Provide the [x, y] coordinate of the cell's center where the given text is located.  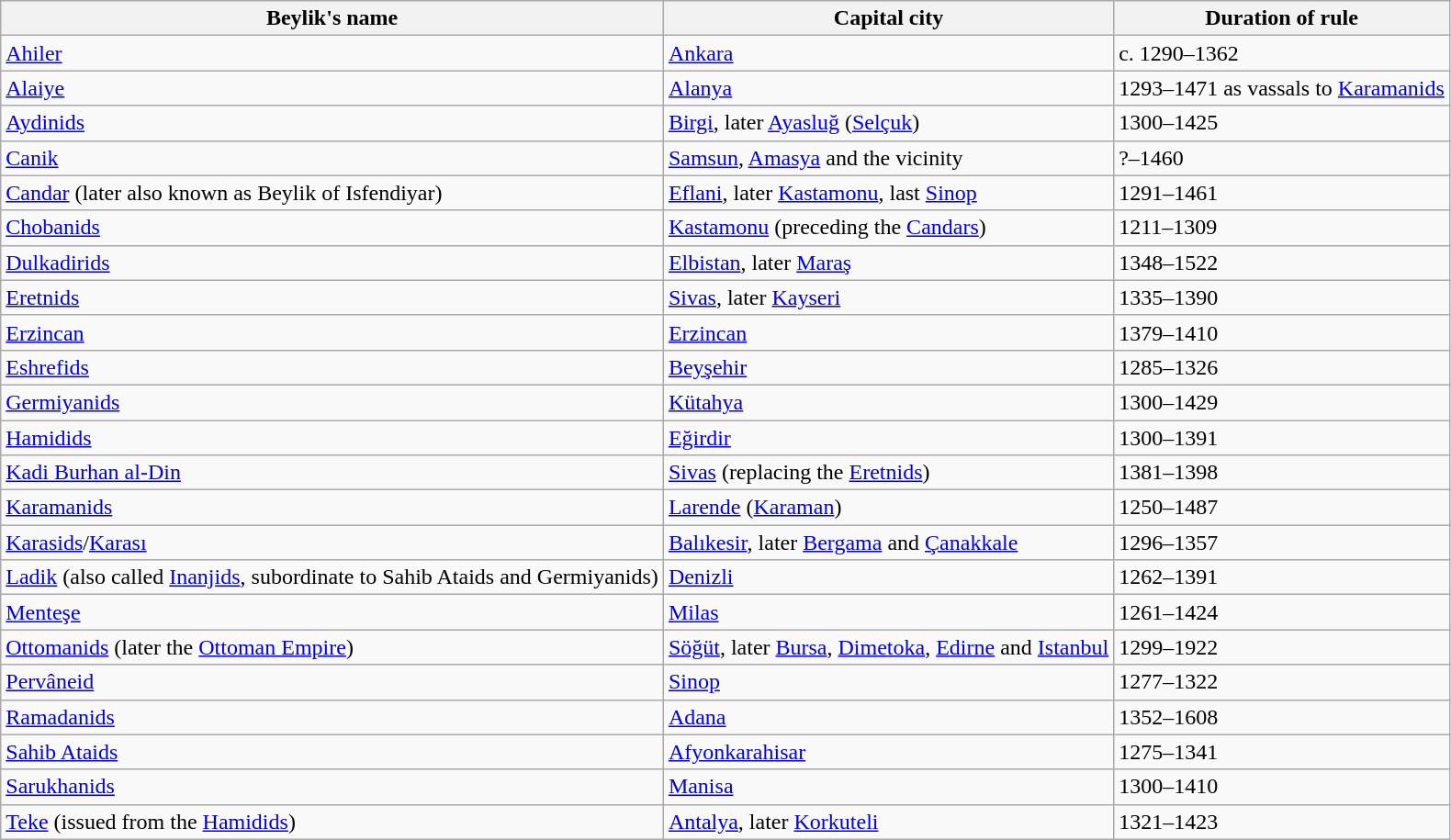
1262–1391 [1282, 577]
1348–1522 [1282, 263]
Ottomanids (later the Ottoman Empire) [332, 647]
Söğüt, later Bursa, Dimetoka, Edirne and Istanbul [888, 647]
Duration of rule [1282, 18]
Beylik's name [332, 18]
Balıkesir, later Bergama and Çanakkale [888, 543]
Kütahya [888, 402]
1335–1390 [1282, 297]
Teke (issued from the Hamidids) [332, 822]
Eflani, later Kastamonu, last Sinop [888, 193]
Sivas (replacing the Eretnids) [888, 473]
1299–1922 [1282, 647]
Larende (Karaman) [888, 508]
1293–1471 as vassals to Karamanids [1282, 88]
1211–1309 [1282, 228]
Karasids/Karası [332, 543]
1300–1410 [1282, 787]
Ankara [888, 53]
Ahiler [332, 53]
Canik [332, 158]
Adana [888, 717]
1296–1357 [1282, 543]
Sahib Ataids [332, 752]
1321–1423 [1282, 822]
1261–1424 [1282, 612]
Pervâneid [332, 682]
Karamanids [332, 508]
1300–1391 [1282, 438]
Samsun, Amasya and the vicinity [888, 158]
Germiyanids [332, 402]
1381–1398 [1282, 473]
1250–1487 [1282, 508]
1277–1322 [1282, 682]
Dulkadirids [332, 263]
Capital city [888, 18]
Kastamonu (preceding the Candars) [888, 228]
c. 1290–1362 [1282, 53]
?–1460 [1282, 158]
Eshrefids [332, 367]
Hamidids [332, 438]
Eretnids [332, 297]
Afyonkarahisar [888, 752]
Kadi Burhan al-Din [332, 473]
1291–1461 [1282, 193]
Milas [888, 612]
1300–1429 [1282, 402]
Alanya [888, 88]
Candar (later also known as Beylik of Isfendiyar) [332, 193]
Eğirdir [888, 438]
Manisa [888, 787]
Sarukhanids [332, 787]
Chobanids [332, 228]
Antalya, later Korkuteli [888, 822]
Beyşehir [888, 367]
1275–1341 [1282, 752]
Birgi, later Ayasluğ (Selçuk) [888, 123]
Denizli [888, 577]
Ramadanids [332, 717]
Elbistan, later Maraş [888, 263]
1285–1326 [1282, 367]
Aydinids [332, 123]
Sinop [888, 682]
Sivas, later Kayseri [888, 297]
1300–1425 [1282, 123]
Menteşe [332, 612]
Ladik (also called Inanjids, subordinate to Sahib Ataids and Germiyanids) [332, 577]
Alaiye [332, 88]
1352–1608 [1282, 717]
1379–1410 [1282, 332]
